From the cell containing the given text, extract its center point as (X, Y) coordinate. 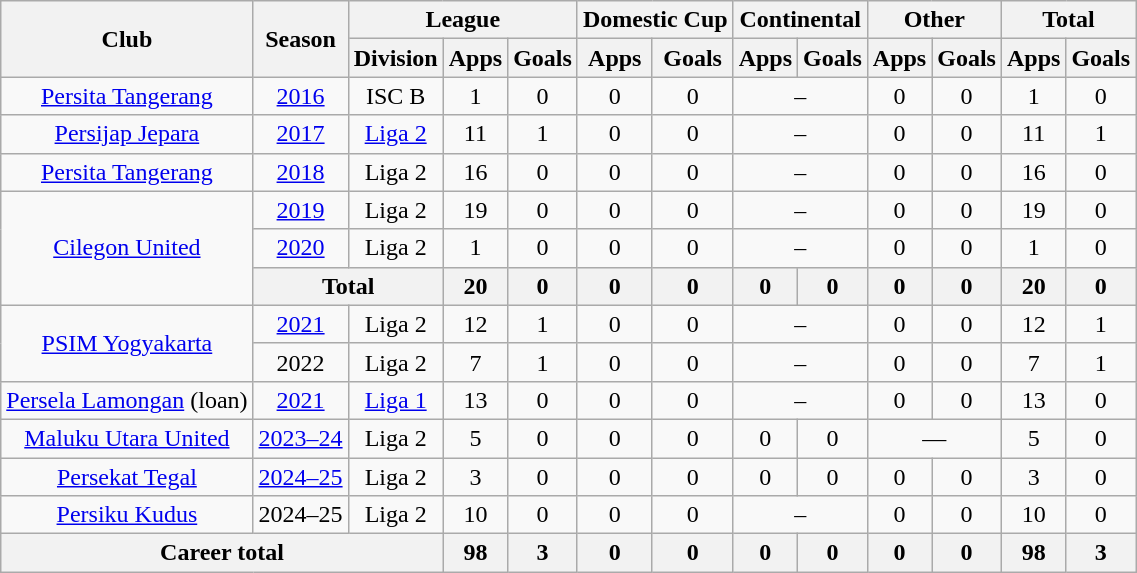
Division (396, 58)
Persela Lamongan (loan) (127, 400)
Cilegon United (127, 248)
Liga 1 (396, 400)
2020 (300, 248)
2016 (300, 96)
ISC B (396, 96)
Season (300, 39)
2019 (300, 210)
Persekat Tegal (127, 477)
Club (127, 39)
Persiku Kudus (127, 515)
— (934, 438)
League (462, 20)
2023–24 (300, 438)
Domestic Cup (655, 20)
Maluku Utara United (127, 438)
Career total (222, 553)
Continental (800, 20)
2022 (300, 362)
2017 (300, 134)
PSIM Yogyakarta (127, 343)
Persijap Jepara (127, 134)
Other (934, 20)
2018 (300, 172)
